Locate the cell with the specified text and output its [x, y] center coordinate. 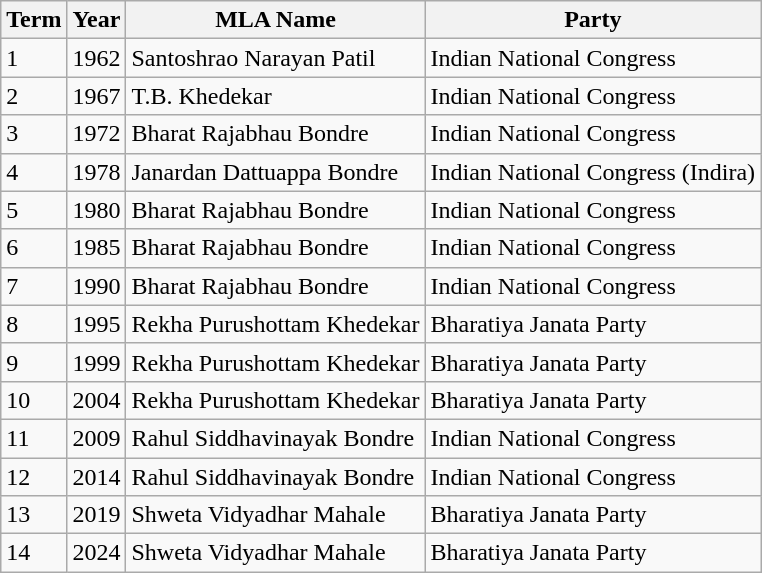
1 [34, 58]
Santoshrao Narayan Patil [276, 58]
1978 [96, 172]
1980 [96, 210]
14 [34, 553]
Indian National Congress (Indira) [593, 172]
Janardan Dattuappa Bondre [276, 172]
2019 [96, 515]
10 [34, 400]
12 [34, 477]
1990 [96, 286]
7 [34, 286]
2024 [96, 553]
2014 [96, 477]
13 [34, 515]
Party [593, 20]
11 [34, 438]
9 [34, 362]
MLA Name [276, 20]
1972 [96, 134]
1985 [96, 248]
Term [34, 20]
2009 [96, 438]
8 [34, 324]
5 [34, 210]
2004 [96, 400]
1999 [96, 362]
2 [34, 96]
1995 [96, 324]
3 [34, 134]
T.B. Khedekar [276, 96]
4 [34, 172]
1967 [96, 96]
1962 [96, 58]
6 [34, 248]
Year [96, 20]
